Return [X, Y] of the center of cell containing provided text 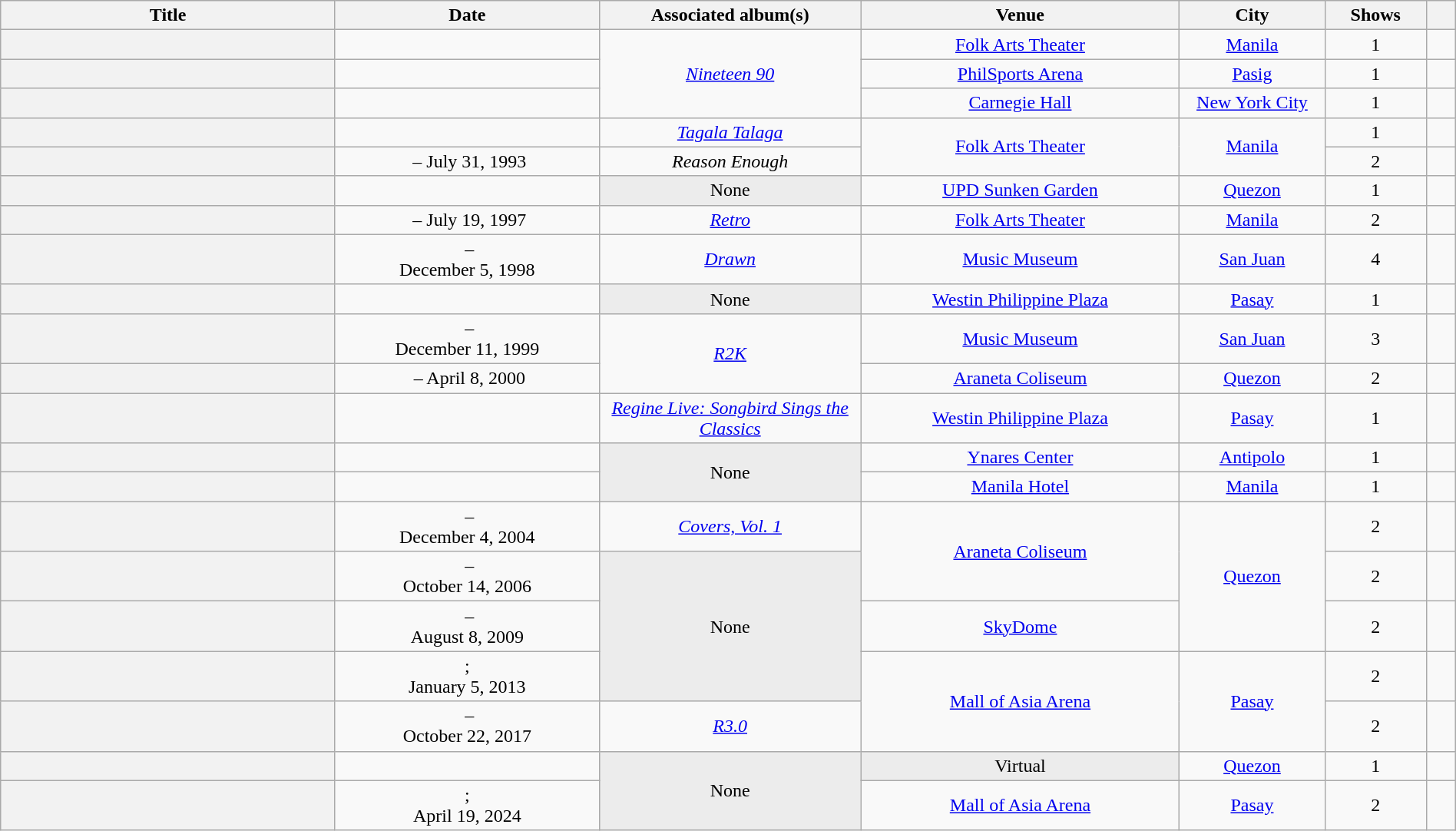
City [1252, 15]
Ynares Center [1020, 458]
PhilSports Arena [1020, 74]
UPD Sunken Garden [1020, 190]
Antipolo [1252, 458]
Manila Hotel [1020, 487]
Tagala Talaga [730, 132]
Associated album(s) [730, 15]
Shows [1375, 15]
New York City [1252, 103]
R2K [730, 353]
Virtual [1020, 766]
Title [168, 15]
–October 14, 2006 [467, 576]
Nineteen 90 [730, 74]
;January 5, 2013 [467, 676]
–October 22, 2017 [467, 727]
– April 8, 2000 [467, 378]
Date [467, 15]
4 [1375, 260]
R3.0 [730, 727]
–December 5, 1998 [467, 260]
Covers, Vol. 1 [730, 527]
3 [1375, 338]
Pasig [1252, 74]
–August 8, 2009 [467, 627]
;April 19, 2024 [467, 805]
SkyDome [1020, 627]
Venue [1020, 15]
Drawn [730, 260]
Regine Live: Songbird Sings the Classics [730, 418]
Carnegie Hall [1020, 103]
Reason Enough [730, 161]
– July 19, 1997 [467, 220]
– July 31, 1993 [467, 161]
–December 11, 1999 [467, 338]
Retro [730, 220]
–December 4, 2004 [467, 527]
